Find where the given text appears and provide that cell's center as (X, Y) coordinate. 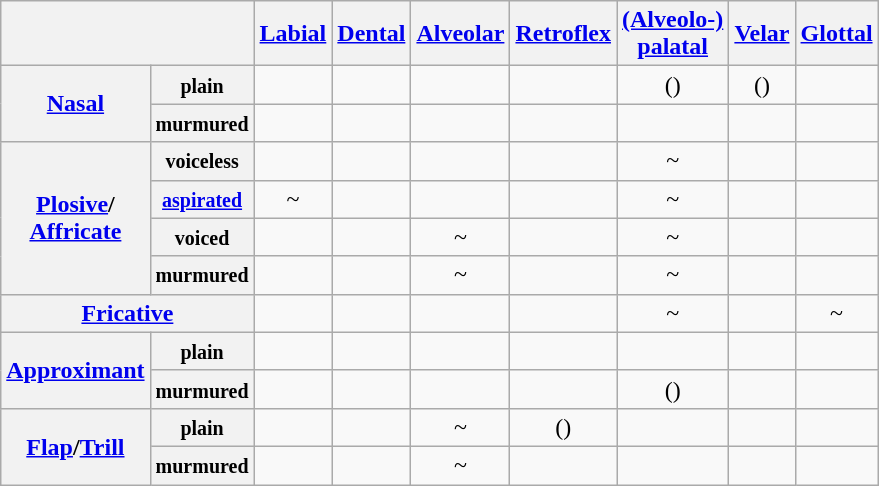
Fricative (128, 313)
Plosive/Affricate (76, 218)
Glottal (836, 34)
Nasal (76, 104)
Labial (293, 34)
aspirated (202, 199)
voiceless (202, 161)
Alveolar (460, 34)
Flap/Trill (76, 446)
(Alveolo-)palatal (672, 34)
Dental (372, 34)
voiced (202, 237)
Approximant (76, 370)
Retroflex (564, 34)
Velar (762, 34)
